For the text-containing cell, return its midpoint in [x, y] coordinate format. 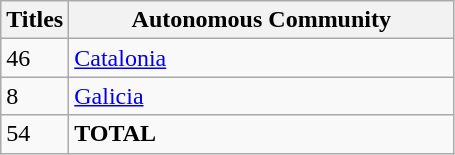
46 [35, 58]
TOTAL [262, 134]
8 [35, 96]
Titles [35, 20]
Catalonia [262, 58]
54 [35, 134]
Autonomous Community [262, 20]
Galicia [262, 96]
